For the text-containing cell, return its midpoint in [X, Y] coordinate format. 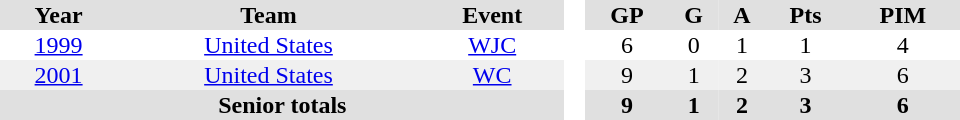
G [694, 15]
Event [492, 15]
Pts [805, 15]
GP [626, 15]
2001 [58, 75]
A [742, 15]
Team [268, 15]
PIM [903, 15]
4 [903, 45]
1999 [58, 45]
WC [492, 75]
0 [694, 45]
WJC [492, 45]
Senior totals [282, 105]
Year [58, 15]
